From the cell containing the given text, extract its center point as (x, y) coordinate. 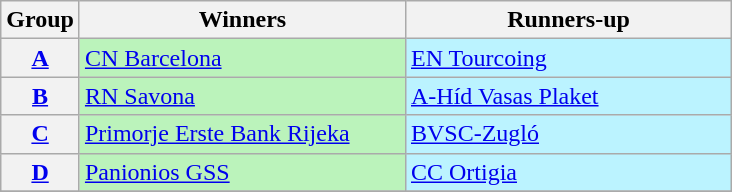
Winners (242, 20)
BVSC-Zugló (568, 134)
CC Ortigia (568, 172)
Group (40, 20)
EN Tourcoing (568, 58)
B (40, 96)
CN Barcelona (242, 58)
Panionios GSS (242, 172)
RN Savona (242, 96)
A-Híd Vasas Plaket (568, 96)
C (40, 134)
Primorje Erste Bank Rijeka (242, 134)
A (40, 58)
Runners-up (568, 20)
D (40, 172)
